Extract the (x, y) coordinate from the center of the cell holding the provided text.  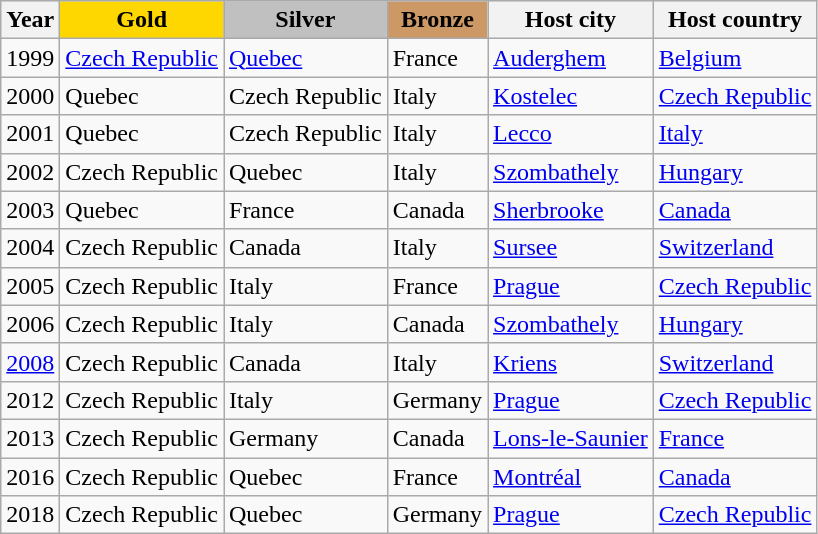
2003 (30, 210)
Lecco (571, 134)
Lons-le-Saunier (571, 438)
Gold (142, 20)
2012 (30, 400)
Sherbrooke (571, 210)
Silver (306, 20)
2006 (30, 324)
Kriens (571, 362)
Sursee (571, 248)
Host country (735, 20)
2001 (30, 134)
Year (30, 20)
2008 (30, 362)
1999 (30, 58)
2013 (30, 438)
Kostelec (571, 96)
2016 (30, 477)
Host city (571, 20)
2000 (30, 96)
2005 (30, 286)
2018 (30, 515)
Auderghem (571, 58)
Bronze (437, 20)
2002 (30, 172)
2004 (30, 248)
Montréal (571, 477)
Belgium (735, 58)
